Pinpoint the cell where the given text exists, returning its [X, Y] midpoint coordinate. 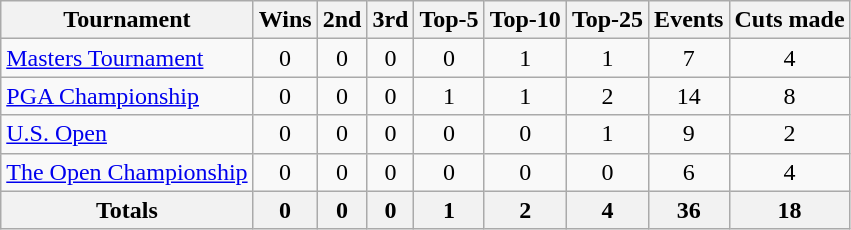
Wins [285, 20]
7 [689, 58]
Top-5 [449, 20]
Tournament [127, 20]
18 [790, 210]
2nd [342, 20]
Masters Tournament [127, 58]
6 [689, 172]
Totals [127, 210]
Events [689, 20]
36 [689, 210]
3rd [390, 20]
PGA Championship [127, 96]
14 [689, 96]
8 [790, 96]
U.S. Open [127, 134]
Top-10 [525, 20]
The Open Championship [127, 172]
9 [689, 134]
Top-25 [607, 20]
Cuts made [790, 20]
